Find where the given text appears and provide that cell's center as (X, Y) coordinate. 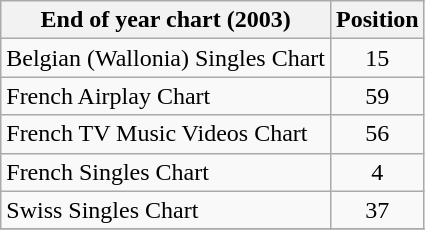
59 (377, 96)
Swiss Singles Chart (166, 210)
15 (377, 58)
Belgian (Wallonia) Singles Chart (166, 58)
End of year chart (2003) (166, 20)
37 (377, 210)
4 (377, 172)
56 (377, 134)
French Airplay Chart (166, 96)
Position (377, 20)
French TV Music Videos Chart (166, 134)
French Singles Chart (166, 172)
